Provide the [X, Y] coordinate of the cell's center where the given text is located.  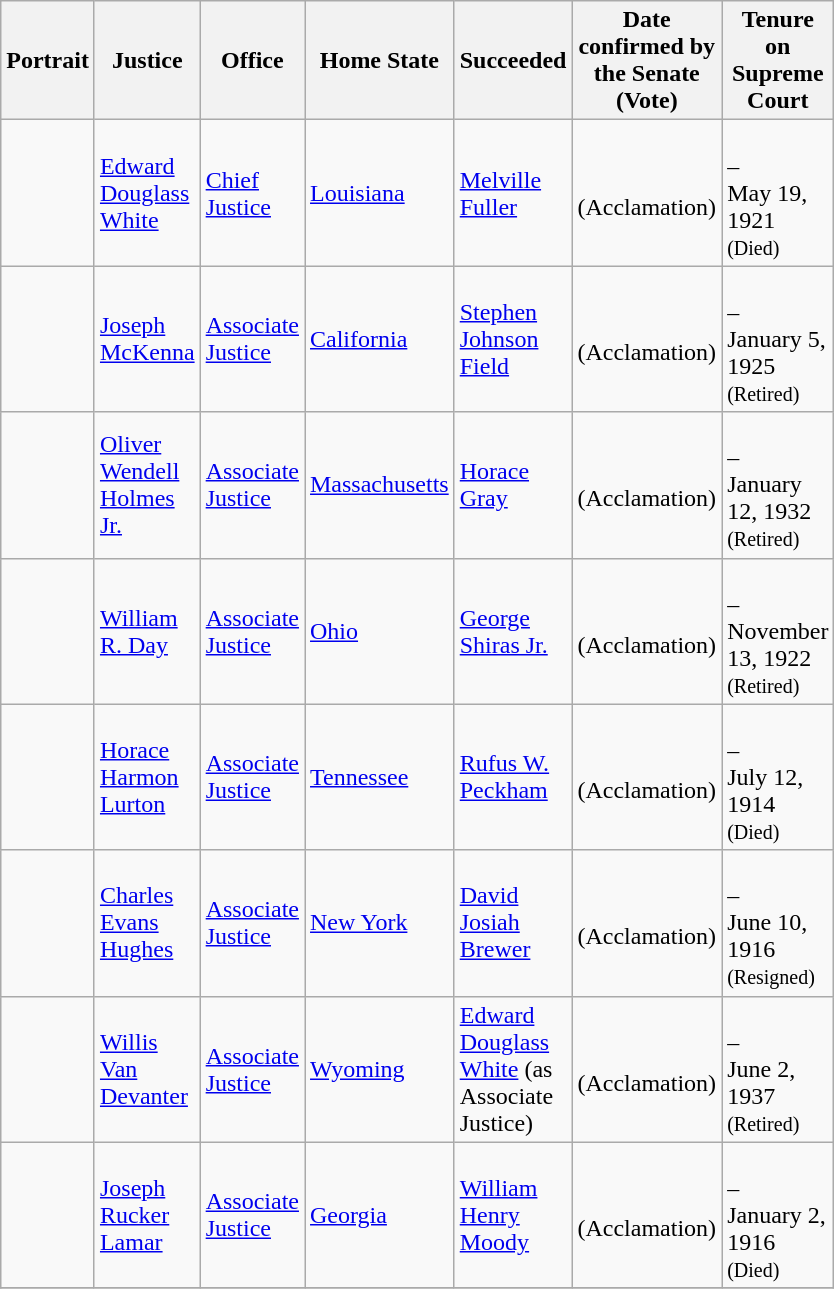
–June 10, 1916(Resigned) [778, 923]
David Josiah Brewer [513, 923]
–January 12, 1932(Retired) [778, 485]
Horace Harmon Lurton [147, 777]
Portrait [48, 60]
Home State [379, 60]
Chief Justice [252, 193]
Rufus W. Peckham [513, 777]
Melville Fuller [513, 193]
Wyoming [379, 1069]
Joseph Rucker Lamar [147, 1215]
New York [379, 923]
Succeeded [513, 60]
William R. Day [147, 631]
George Shiras Jr. [513, 631]
Edward Douglass White [147, 193]
Oliver Wendell Holmes Jr. [147, 485]
Willis Van Devanter [147, 1069]
–June 2, 1937(Retired) [778, 1069]
Stephen Johnson Field [513, 339]
Horace Gray [513, 485]
Ohio [379, 631]
Massachusetts [379, 485]
Office [252, 60]
Edward Douglass White (as Associate Justice) [513, 1069]
Justice [147, 60]
Charles Evans Hughes [147, 923]
Date confirmed by the Senate(Vote) [647, 60]
–January 5, 1925(Retired) [778, 339]
California [379, 339]
Tennessee [379, 777]
Joseph McKenna [147, 339]
Georgia [379, 1215]
Louisiana [379, 193]
–July 12, 1914(Died) [778, 777]
–January 2, 1916(Died) [778, 1215]
William Henry Moody [513, 1215]
–November 13, 1922(Retired) [778, 631]
–May 19, 1921(Died) [778, 193]
Tenure on Supreme Court [778, 60]
